From the cell containing the given text, extract its center point as [x, y] coordinate. 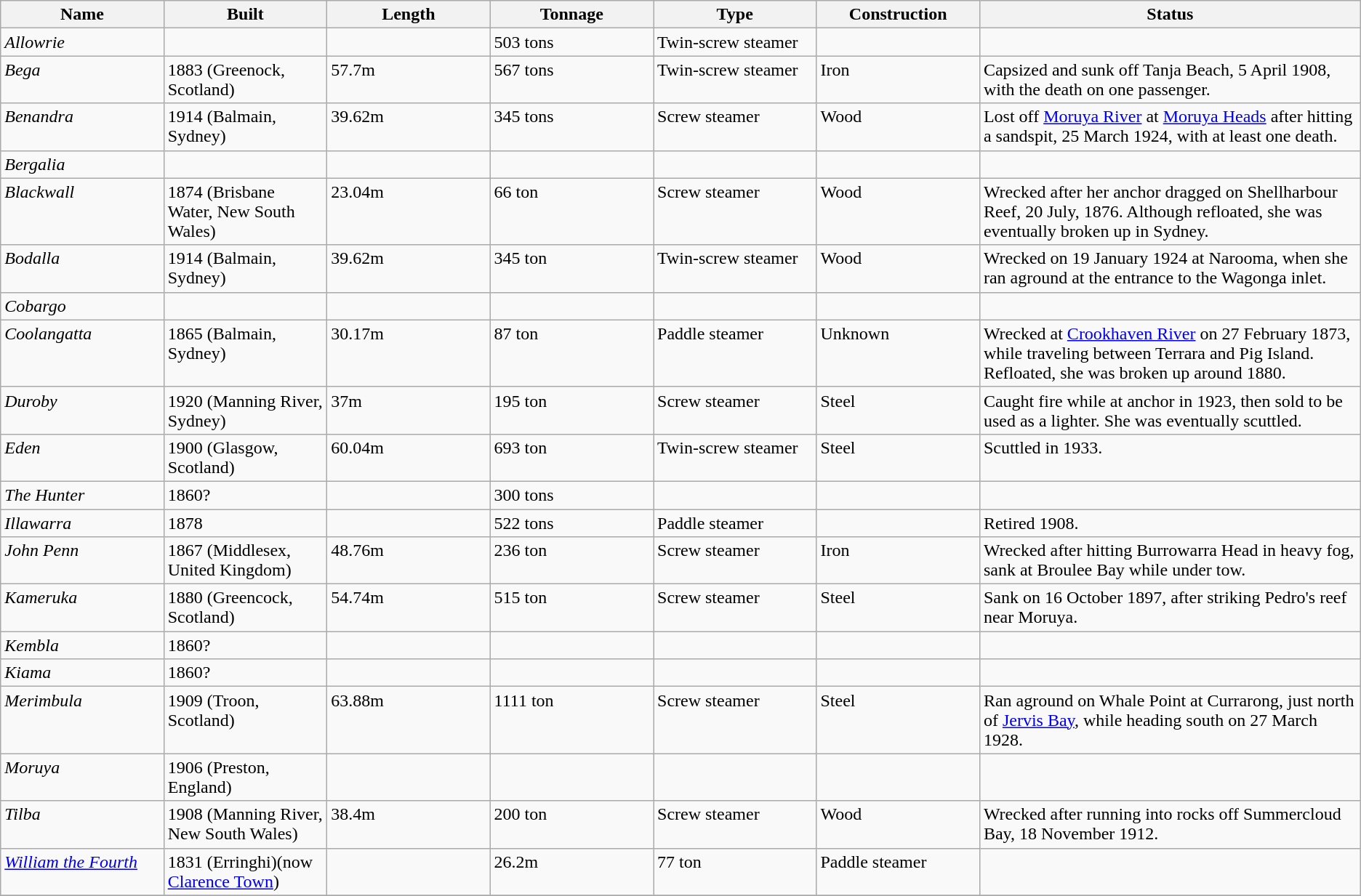
200 ton [571, 824]
300 tons [571, 495]
66 ton [571, 211]
26.2m [571, 872]
Scuttled in 1933. [1170, 458]
Wrecked at Crookhaven River on 27 February 1873, while traveling between Terrara and Pig Island. Refloated, she was broken up around 1880. [1170, 353]
1878 [245, 522]
236 ton [571, 561]
Allowrie [82, 42]
Sank on 16 October 1897, after striking Pedro's reef near Moruya. [1170, 608]
345 tons [571, 126]
Built [245, 15]
Cobargo [82, 306]
63.88m [409, 720]
Name [82, 15]
Duroby [82, 410]
1874 (Brisbane Water, New South Wales) [245, 211]
60.04m [409, 458]
Retired 1908. [1170, 522]
1867 (Middlesex, United Kingdom) [245, 561]
54.74m [409, 608]
Eden [82, 458]
Wrecked after her anchor dragged on Shellharbour Reef, 20 July, 1876. Although refloated, she was eventually broken up in Sydney. [1170, 211]
Length [409, 15]
515 ton [571, 608]
Caught fire while at anchor in 1923, then sold to be used as a lighter. She was eventually scuttled. [1170, 410]
38.4m [409, 824]
William the Fourth [82, 872]
Tonnage [571, 15]
Lost off Moruya River at Moruya Heads after hitting a sandspit, 25 March 1924, with at least one death. [1170, 126]
Bodalla [82, 269]
1883 (Greenock, Scotland) [245, 80]
1880 (Greencock, Scotland) [245, 608]
Kembla [82, 645]
Benandra [82, 126]
Bega [82, 80]
Tilba [82, 824]
1865 (Balmain, Sydney) [245, 353]
Type [734, 15]
567 tons [571, 80]
Unknown [898, 353]
195 ton [571, 410]
1111 ton [571, 720]
1831 (Erringhi)(now Clarence Town) [245, 872]
1908 (Manning River, New South Wales) [245, 824]
57.7m [409, 80]
Capsized and sunk off Tanja Beach, 5 April 1908, with the death on one passenger. [1170, 80]
John Penn [82, 561]
Moruya [82, 778]
Kameruka [82, 608]
Illawarra [82, 522]
1906 (Preston, England) [245, 778]
Coolangatta [82, 353]
48.76m [409, 561]
The Hunter [82, 495]
87 ton [571, 353]
30.17m [409, 353]
503 tons [571, 42]
Bergalia [82, 164]
77 ton [734, 872]
1920 (Manning River, Sydney) [245, 410]
Merimbula [82, 720]
Wrecked after hitting Burrowarra Head in heavy fog, sank at Broulee Bay while under tow. [1170, 561]
Kiama [82, 673]
Blackwall [82, 211]
Ran aground on Whale Point at Currarong, just north of Jervis Bay, while heading south on 27 March 1928. [1170, 720]
Wrecked after running into rocks off Summercloud Bay, 18 November 1912. [1170, 824]
Construction [898, 15]
Status [1170, 15]
1900 (Glasgow, Scotland) [245, 458]
345 ton [571, 269]
1909 (Troon, Scotland) [245, 720]
693 ton [571, 458]
Wrecked on 19 January 1924 at Narooma, when she ran aground at the entrance to the Wagonga inlet. [1170, 269]
522 tons [571, 522]
37m [409, 410]
23.04m [409, 211]
